Capture the cell that displays the provided text and extract its [x, y] central coordinate. 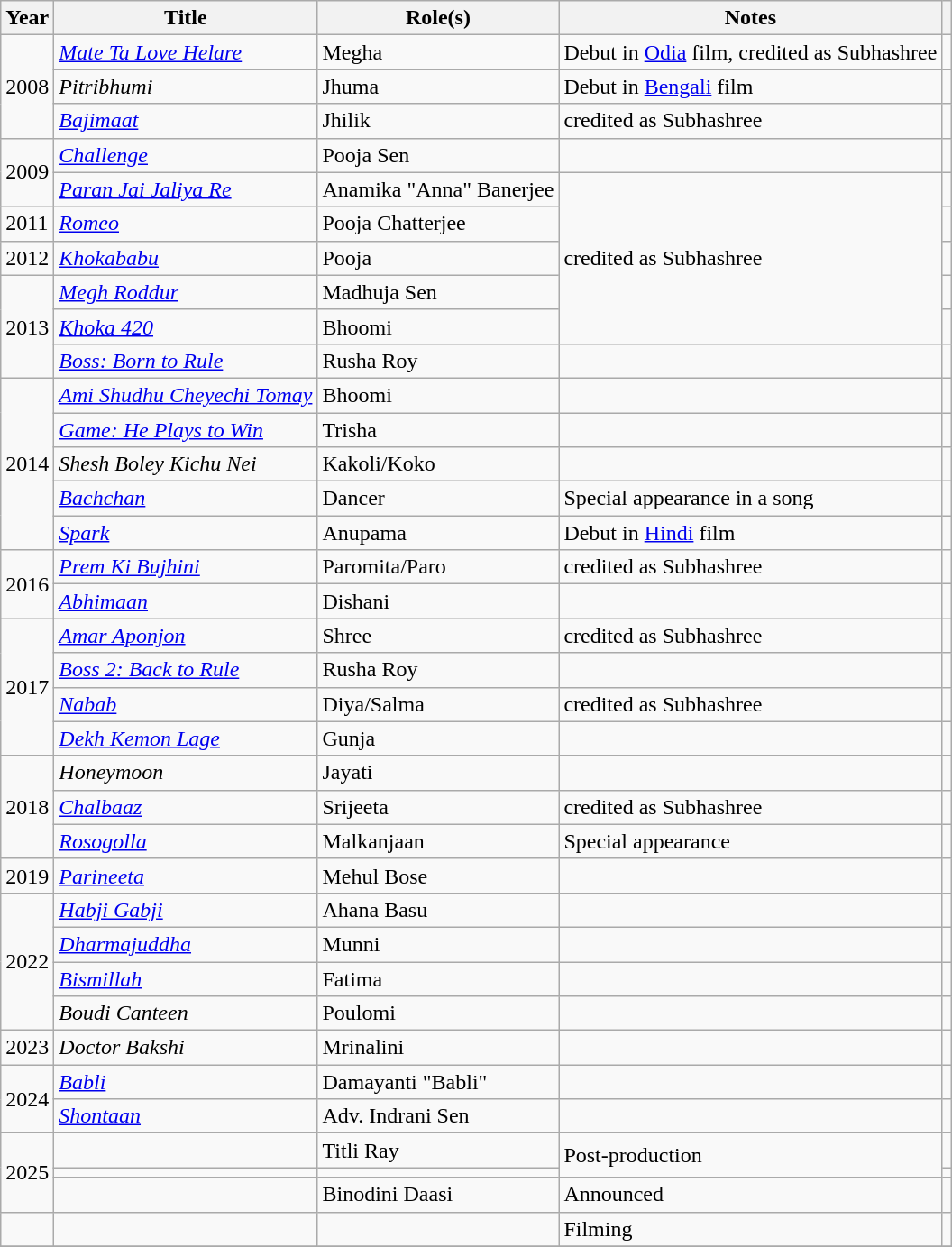
Titli Ray [438, 1151]
Debut in Bengali film [750, 87]
Dishani [438, 601]
Gunja [438, 738]
Amar Aponjon [186, 636]
Habji Gabji [186, 910]
Mehul Bose [438, 876]
Mate Ta Love Helare [186, 52]
Boss: Born to Rule [186, 361]
Year [27, 18]
2018 [27, 807]
Post-production [750, 1156]
2025 [27, 1172]
Challenge [186, 155]
2024 [27, 1099]
Spark [186, 533]
Khoka 420 [186, 326]
Role(s) [438, 18]
2019 [27, 876]
Dekh Kemon Lage [186, 738]
Special appearance [750, 841]
Adv. Indrani Sen [438, 1116]
Jhilik [438, 121]
Notes [750, 18]
2017 [27, 687]
Shree [438, 636]
2013 [27, 326]
2008 [27, 87]
Dancer [438, 499]
2014 [27, 463]
Parineeta [186, 876]
Bajimaat [186, 121]
Title [186, 18]
Anupama [438, 533]
2012 [27, 258]
Munni [438, 944]
Poulomi [438, 1013]
Boudi Canteen [186, 1013]
Shontaan [186, 1116]
2022 [27, 961]
Madhuja Sen [438, 292]
2016 [27, 584]
Jhuma [438, 87]
Pooja [438, 258]
Pooja Sen [438, 155]
Doctor Bakshi [186, 1048]
Dharmajuddha [186, 944]
Prem Ki Bujhini [186, 567]
Filming [750, 1229]
Mrinalini [438, 1048]
Ami Shudhu Cheyechi Tomay [186, 395]
Megh Roddur [186, 292]
Abhimaan [186, 601]
2023 [27, 1048]
Malkanjaan [438, 841]
Khokababu [186, 258]
Bismillah [186, 978]
Pooja Chatterjee [438, 224]
Fatima [438, 978]
Boss 2: Back to Rule [186, 670]
Binodini Daasi [438, 1195]
Debut in Hindi film [750, 533]
Babli [186, 1082]
Damayanti "Babli" [438, 1082]
Announced [750, 1195]
Paran Jai Jaliya Re [186, 189]
Bachchan [186, 499]
Game: He Plays to Win [186, 430]
Ahana Basu [438, 910]
Srijeeta [438, 807]
2009 [27, 172]
Anamika "Anna" Banerjee [438, 189]
Debut in Odia film, credited as Subhashree [750, 52]
Pitribhumi [186, 87]
Trisha [438, 430]
Chalbaaz [186, 807]
Nabab [186, 704]
Special appearance in a song [750, 499]
Rosogolla [186, 841]
2011 [27, 224]
Jayati [438, 773]
Shesh Boley Kichu Nei [186, 464]
Paromita/Paro [438, 567]
Romeo [186, 224]
Megha [438, 52]
Honeymoon [186, 773]
Kakoli/Koko [438, 464]
Diya/Salma [438, 704]
